Provide the (X, Y) coordinate of the cell's center where the given text is located.  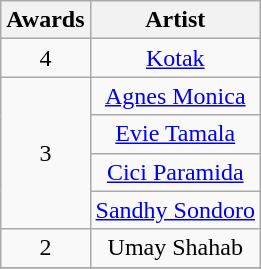
Kotak (175, 58)
2 (46, 248)
Evie Tamala (175, 134)
Sandhy Sondoro (175, 210)
Awards (46, 20)
Agnes Monica (175, 96)
3 (46, 153)
4 (46, 58)
Cici Paramida (175, 172)
Umay Shahab (175, 248)
Artist (175, 20)
